Determine the (x, y) coordinate at the center of the cell enclosing the given text.  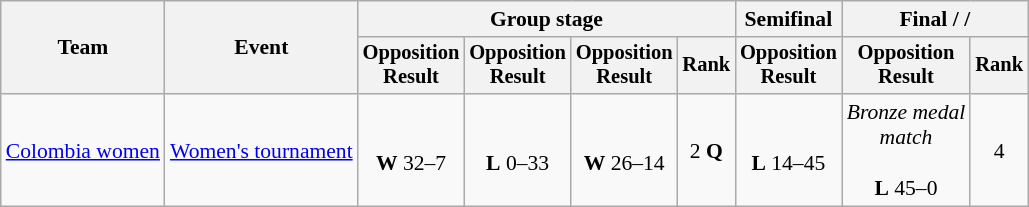
Women's tournament (262, 150)
Group stage (546, 19)
Final / / (935, 19)
L 14–45 (788, 150)
4 (999, 150)
W 32–7 (412, 150)
Semifinal (788, 19)
Bronze medalmatchL 45–0 (906, 150)
Colombia women (83, 150)
L 0–33 (518, 150)
2 Q (706, 150)
Event (262, 48)
Team (83, 48)
W 26–14 (624, 150)
